From the cell containing the given text, extract its center point as [x, y] coordinate. 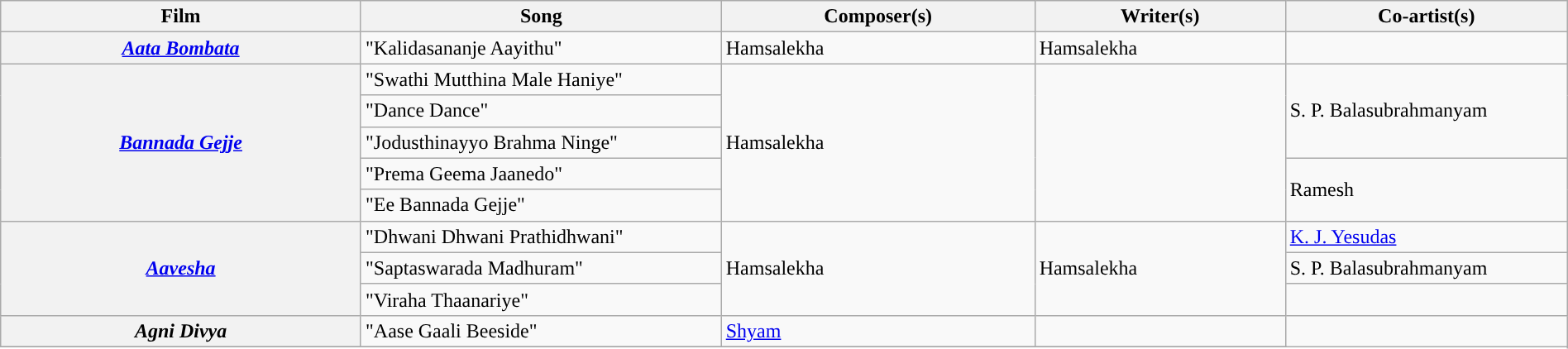
Film [181, 17]
Agni Divya [181, 331]
Aata Bombata [181, 48]
Shyam [878, 331]
Composer(s) [878, 17]
"Prema Geema Jaanedo" [541, 174]
"Saptaswarada Madhuram" [541, 268]
Bannada Gejje [181, 142]
"Kalidasananje Aayithu" [541, 48]
"Dhwani Dhwani Prathidhwani" [541, 237]
"Dance Dance" [541, 111]
Writer(s) [1159, 17]
"Aase Gaali Beeside" [541, 331]
Song [541, 17]
"Ee Bannada Gejje" [541, 205]
Aavesha [181, 268]
"Jodusthinayyo Brahma Ninge" [541, 142]
Ramesh [1426, 189]
"Viraha Thaanariye" [541, 299]
"Swathi Mutthina Male Haniye" [541, 79]
K. J. Yesudas [1426, 237]
Co-artist(s) [1426, 17]
